Provide the (x, y) coordinate of the cell's center where the given text is located.  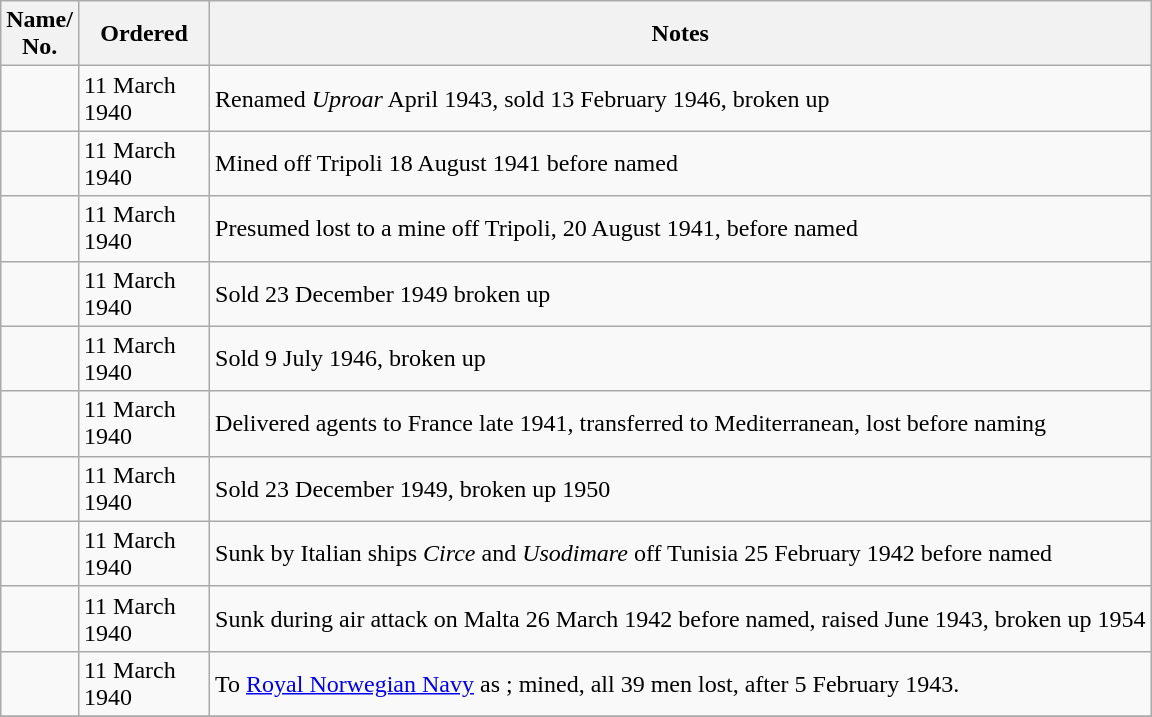
Name/No. (40, 34)
Sold 9 July 1946, broken up (681, 358)
Sunk by Italian ships Circe and Usodimare off Tunisia 25 February 1942 before named (681, 554)
Sunk during air attack on Malta 26 March 1942 before named, raised June 1943, broken up 1954 (681, 618)
Renamed Uproar April 1943, sold 13 February 1946, broken up (681, 98)
Sold 23 December 1949, broken up 1950 (681, 488)
Notes (681, 34)
Presumed lost to a mine off Tripoli, 20 August 1941, before named (681, 228)
Mined off Tripoli 18 August 1941 before named (681, 164)
Delivered agents to France late 1941, transferred to Mediterranean, lost before naming (681, 424)
Ordered (144, 34)
To Royal Norwegian Navy as ; mined, all 39 men lost, after 5 February 1943. (681, 684)
Sold 23 December 1949 broken up (681, 294)
